Extract the [X, Y] coordinate from the center of the cell holding the provided text.  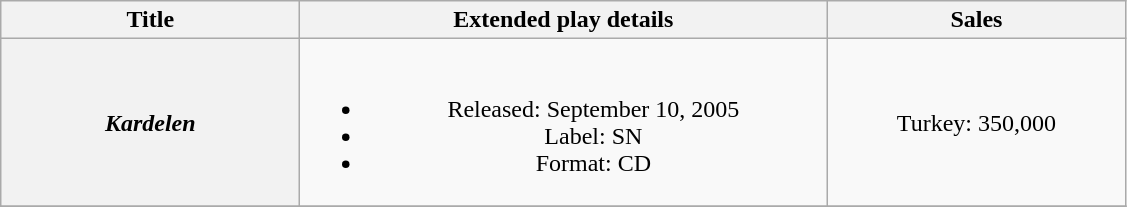
Sales [976, 20]
Extended play details [564, 20]
Released: September 10, 2005Label: SNFormat: CD [564, 122]
Turkey: 350,000 [976, 122]
Title [150, 20]
Kardelen [150, 122]
